Extract the [x, y] coordinate from the center of the cell holding the provided text.  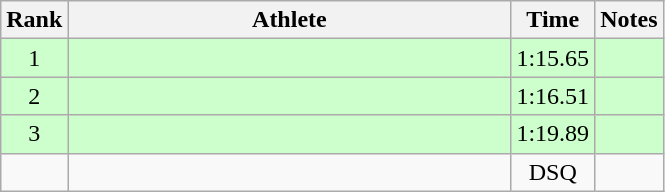
3 [34, 134]
Time [553, 20]
1:19.89 [553, 134]
1:16.51 [553, 96]
2 [34, 96]
Rank [34, 20]
DSQ [553, 172]
1:15.65 [553, 58]
Notes [629, 20]
Athlete [290, 20]
1 [34, 58]
